Detect which cell encompasses the target text, then output its (x, y) center coordinate. 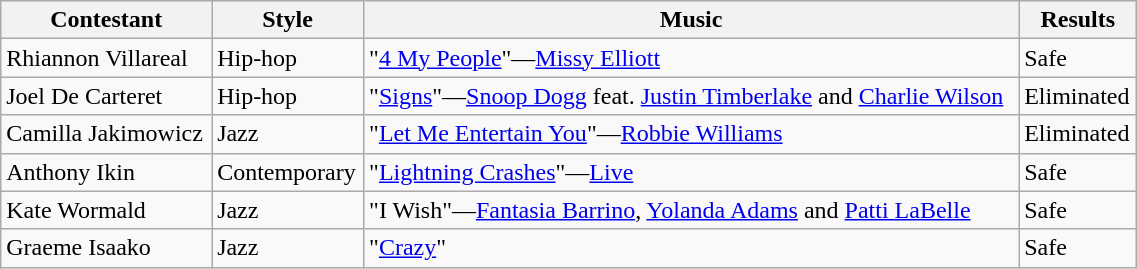
"4 My People"—Missy Elliott (692, 58)
"Lightning Crashes"—Live (692, 172)
"Signs"—Snoop Dogg feat. Justin Timberlake and Charlie Wilson (692, 96)
Style (288, 20)
Music (692, 20)
Graeme Isaako (106, 248)
Contestant (106, 20)
Contemporary (288, 172)
"I Wish"—Fantasia Barrino, Yolanda Adams and Patti LaBelle (692, 210)
Rhiannon Villareal (106, 58)
Kate Wormald (106, 210)
Joel De Carteret (106, 96)
Results (1078, 20)
"Let Me Entertain You"—Robbie Williams (692, 134)
Anthony Ikin (106, 172)
"Crazy" (692, 248)
Camilla Jakimowicz (106, 134)
